Detect which cell encompasses the target text, then output its [X, Y] center coordinate. 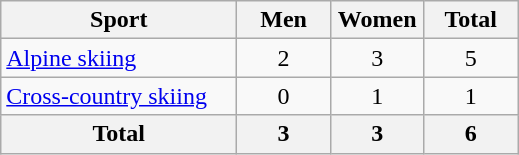
Women [377, 20]
Men [284, 20]
Sport [119, 20]
5 [471, 58]
6 [471, 134]
Cross-country skiing [119, 96]
0 [284, 96]
2 [284, 58]
Alpine skiing [119, 58]
